Provide the [x, y] coordinate of the cell's center where the given text is located.  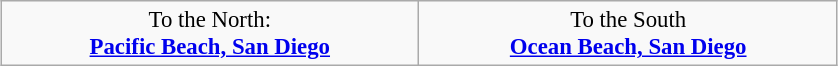
To the SouthOcean Beach, San Diego [628, 34]
To the North:Pacific Beach, San Diego [210, 34]
